For the text-containing cell, return its midpoint in [x, y] coordinate format. 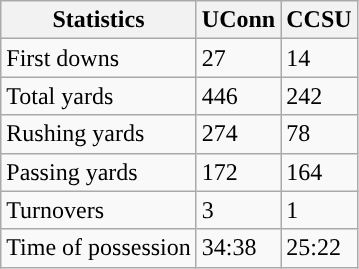
Passing yards [99, 172]
UConn [238, 20]
Time of possession [99, 248]
Turnovers [99, 210]
Statistics [99, 20]
25:22 [319, 248]
172 [238, 172]
Total yards [99, 96]
CCSU [319, 20]
242 [319, 96]
1 [319, 210]
3 [238, 210]
34:38 [238, 248]
First downs [99, 58]
27 [238, 58]
78 [319, 134]
274 [238, 134]
Rushing yards [99, 134]
164 [319, 172]
14 [319, 58]
446 [238, 96]
